Search for the cell housing the specified text and yield its [x, y] center coordinate. 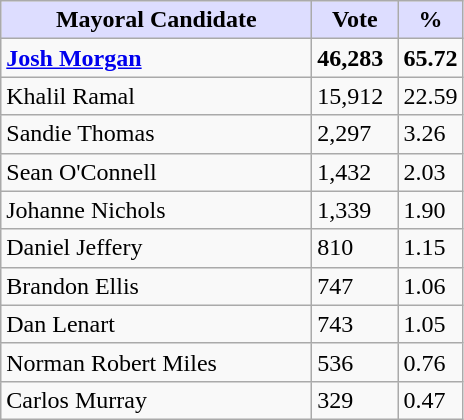
Sandie Thomas [156, 134]
810 [355, 248]
1.15 [430, 248]
1.05 [430, 324]
22.59 [430, 96]
743 [355, 324]
Vote [355, 20]
Brandon Ellis [156, 286]
329 [355, 400]
3.26 [430, 134]
Norman Robert Miles [156, 362]
Dan Lenart [156, 324]
Carlos Murray [156, 400]
Daniel Jeffery [156, 248]
Sean O'Connell [156, 172]
2,297 [355, 134]
15,912 [355, 96]
65.72 [430, 58]
1.06 [430, 286]
46,283 [355, 58]
Josh Morgan [156, 58]
Khalil Ramal [156, 96]
0.47 [430, 400]
747 [355, 286]
2.03 [430, 172]
0.76 [430, 362]
Johanne Nichols [156, 210]
Mayoral Candidate [156, 20]
% [430, 20]
1,432 [355, 172]
536 [355, 362]
1,339 [355, 210]
1.90 [430, 210]
